Search for the cell housing the specified text and yield its [X, Y] center coordinate. 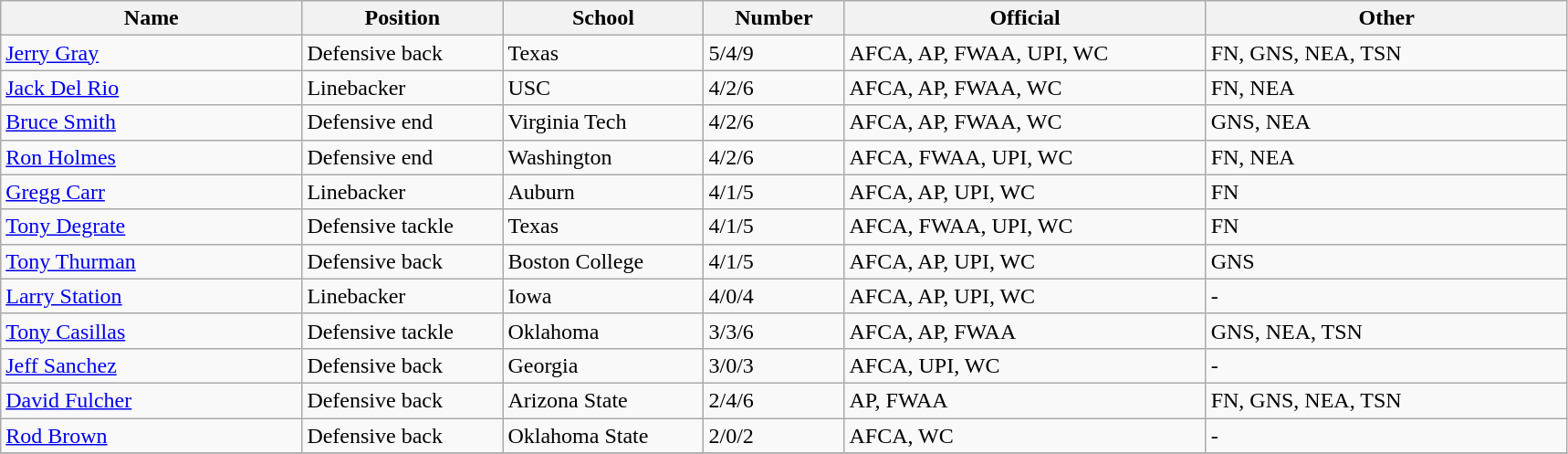
USC [603, 88]
Tony Thurman [152, 261]
Larry Station [152, 296]
Name [152, 18]
Bruce Smith [152, 122]
Boston College [603, 261]
Jeff Sanchez [152, 365]
AFCA, AP, FWAA, UPI, WC [1025, 53]
Rod Brown [152, 436]
3/0/3 [774, 365]
AFCA, UPI, WC [1025, 365]
Oklahoma State [603, 436]
Gregg Carr [152, 192]
AP, FWAA [1025, 400]
Position [402, 18]
Jack Del Rio [152, 88]
Jerry Gray [152, 53]
Tony Degrate [152, 227]
5/4/9 [774, 53]
Number [774, 18]
Georgia [603, 365]
Virginia Tech [603, 122]
Auburn [603, 192]
GNS, NEA [1386, 122]
2/0/2 [774, 436]
3/3/6 [774, 331]
School [603, 18]
David Fulcher [152, 400]
2/4/6 [774, 400]
Official [1025, 18]
GNS, NEA, TSN [1386, 331]
Tony Casillas [152, 331]
4/0/4 [774, 296]
GNS [1386, 261]
Other [1386, 18]
Ron Holmes [152, 157]
Iowa [603, 296]
Oklahoma [603, 331]
AFCA, WC [1025, 436]
AFCA, AP, FWAA [1025, 331]
Washington [603, 157]
Arizona State [603, 400]
